Output the (X, Y) coordinate of the center of the cell containing the given text.  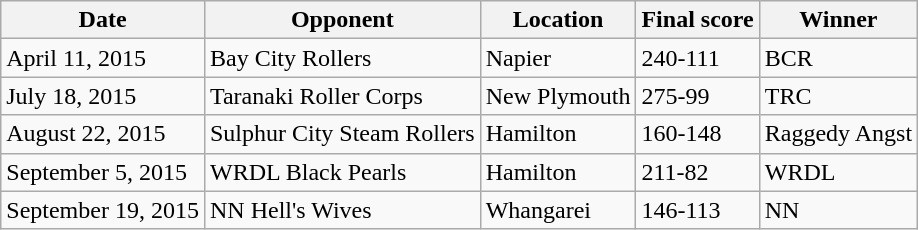
April 11, 2015 (103, 58)
TRC (838, 96)
Napier (558, 58)
Winner (838, 20)
Final score (698, 20)
July 18, 2015 (103, 96)
Taranaki Roller Corps (342, 96)
New Plymouth (558, 96)
September 5, 2015 (103, 172)
211-82 (698, 172)
Whangarei (558, 210)
September 19, 2015 (103, 210)
NN Hell's Wives (342, 210)
240-111 (698, 58)
Raggedy Angst (838, 134)
146-113 (698, 210)
Location (558, 20)
WRDL (838, 172)
WRDL Black Pearls (342, 172)
275-99 (698, 96)
Bay City Rollers (342, 58)
BCR (838, 58)
Opponent (342, 20)
Sulphur City Steam Rollers (342, 134)
August 22, 2015 (103, 134)
160-148 (698, 134)
NN (838, 210)
Date (103, 20)
